Scan for the cell matching the given text and deliver its (x, y) coordinate at center. 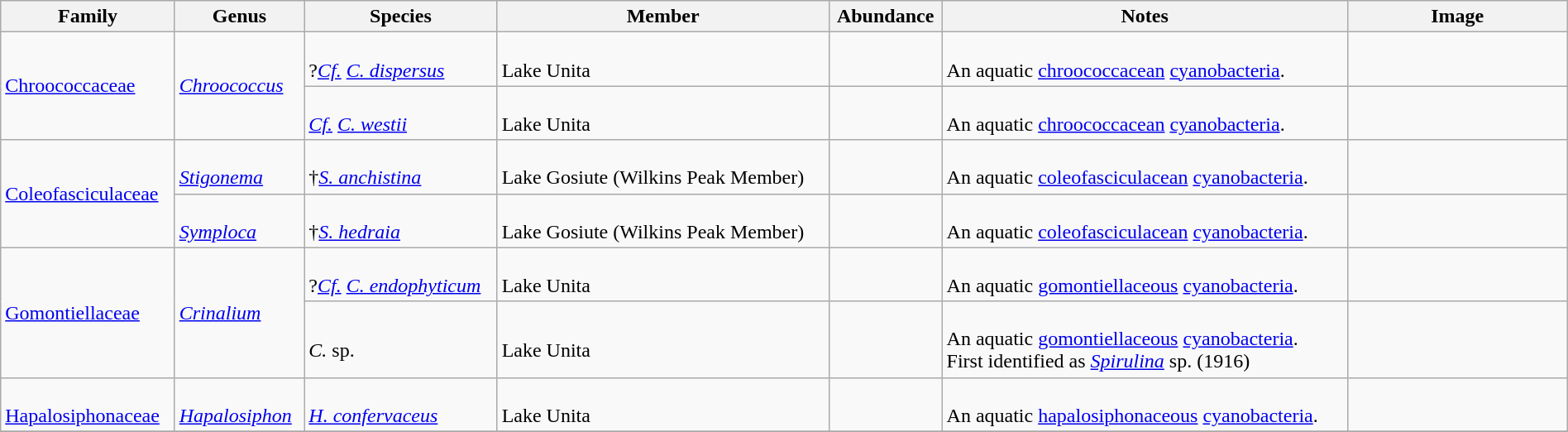
An aquatic gomontiellaceous cyanobacteria.First identified as Spirulina sp. (1916) (1145, 339)
Abundance (885, 17)
?Cf. C. endophyticum (400, 275)
Family (88, 17)
Species (400, 17)
Chroococcaceae (88, 86)
?Cf. C. dispersus (400, 60)
Cf. C. westii (400, 113)
Symploca (240, 220)
Stigonema (240, 167)
Member (663, 17)
Genus (240, 17)
Chroococcus (240, 86)
Hapalosiphon (240, 404)
Image (1457, 17)
An aquatic hapalosiphonaceous cyanobacteria. (1145, 404)
Crinalium (240, 313)
†S. anchistina (400, 167)
Coleofasciculaceae (88, 194)
Notes (1145, 17)
H. confervaceus (400, 404)
Gomontiellaceae (88, 313)
Hapalosiphonaceae (88, 404)
†S. hedraia (400, 220)
An aquatic gomontiellaceous cyanobacteria. (1145, 275)
C. sp. (400, 339)
